Find where the given text appears and provide that cell's center as (x, y) coordinate. 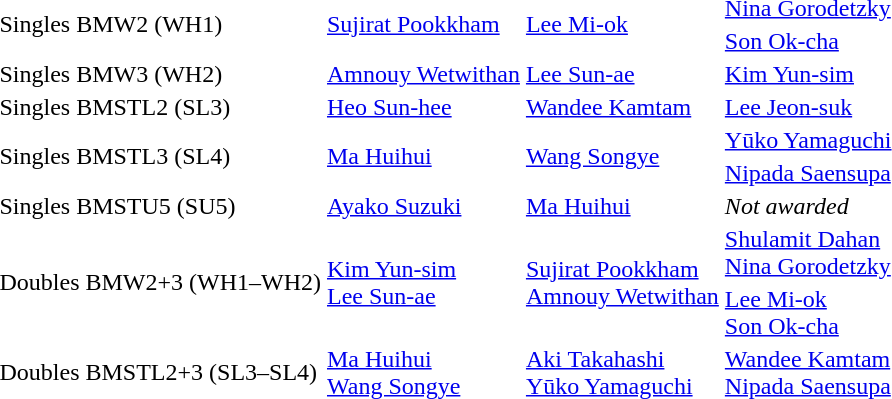
Heo Sun-hee (423, 107)
Kim Yun-sim Lee Sun-ae (423, 282)
Wandee Kamtam (622, 107)
Ayako Suzuki (423, 206)
Wang Songye (622, 156)
Sujirat Pookkham Amnouy Wetwithan (622, 282)
Lee Sun-ae (622, 74)
Amnouy Wetwithan (423, 74)
